Pinpoint the cell where the given text exists, returning its [X, Y] midpoint coordinate. 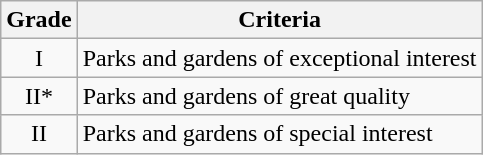
Parks and gardens of special interest [280, 134]
Grade [39, 20]
Parks and gardens of great quality [280, 96]
II [39, 134]
Criteria [280, 20]
I [39, 58]
II* [39, 96]
Parks and gardens of exceptional interest [280, 58]
